Scan for the cell matching the given text and deliver its (x, y) coordinate at center. 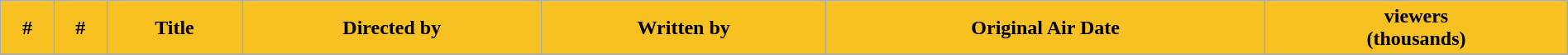
Directed by (392, 28)
Title (174, 28)
viewers (thousands) (1417, 28)
Original Air Date (1045, 28)
Written by (684, 28)
